Scan for the cell matching the given text and deliver its [x, y] coordinate at center. 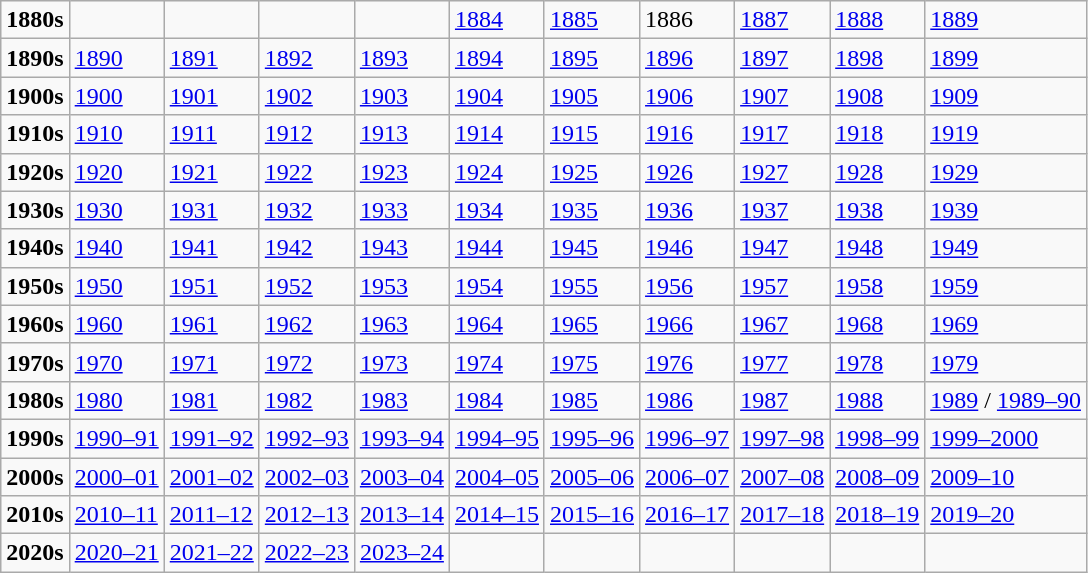
1911 [212, 134]
1968 [878, 324]
1963 [402, 324]
1970s [35, 362]
1898 [878, 58]
1924 [496, 172]
2002–03 [306, 477]
1950s [35, 286]
2013–14 [402, 515]
1936 [688, 210]
1959 [1006, 286]
2004–05 [496, 477]
1974 [496, 362]
1991–92 [212, 438]
1950 [116, 286]
1945 [592, 248]
2000–01 [116, 477]
2020s [35, 553]
1982 [306, 400]
1947 [782, 248]
1910 [116, 134]
2017–18 [782, 515]
1975 [592, 362]
1915 [592, 134]
1921 [212, 172]
2016–17 [688, 515]
1935 [592, 210]
1938 [878, 210]
1912 [306, 134]
1926 [688, 172]
1906 [688, 96]
1941 [212, 248]
1944 [496, 248]
1895 [592, 58]
1884 [496, 20]
1930 [116, 210]
2011–12 [212, 515]
1981 [212, 400]
2005–06 [592, 477]
1903 [402, 96]
2023–24 [402, 553]
2018–19 [878, 515]
1889 [1006, 20]
1976 [688, 362]
1917 [782, 134]
1993–94 [402, 438]
1939 [1006, 210]
1979 [1006, 362]
1990–91 [116, 438]
1949 [1006, 248]
1956 [688, 286]
1897 [782, 58]
2010s [35, 515]
1913 [402, 134]
1918 [878, 134]
1899 [1006, 58]
1910s [35, 134]
1900 [116, 96]
2019–20 [1006, 515]
1929 [1006, 172]
1967 [782, 324]
1980s [35, 400]
1937 [782, 210]
1890 [116, 58]
1909 [1006, 96]
1894 [496, 58]
1890s [35, 58]
1900s [35, 96]
1904 [496, 96]
1952 [306, 286]
1934 [496, 210]
1943 [402, 248]
1885 [592, 20]
1994–95 [496, 438]
1999–2000 [1006, 438]
1902 [306, 96]
1940 [116, 248]
1907 [782, 96]
1932 [306, 210]
1965 [592, 324]
1930s [35, 210]
1988 [878, 400]
1923 [402, 172]
1916 [688, 134]
2020–21 [116, 553]
1955 [592, 286]
2015–16 [592, 515]
1995–96 [592, 438]
1964 [496, 324]
1977 [782, 362]
1971 [212, 362]
1880s [35, 20]
1978 [878, 362]
1931 [212, 210]
1901 [212, 96]
2010–11 [116, 515]
2003–04 [402, 477]
1888 [878, 20]
1984 [496, 400]
1920s [35, 172]
1997–98 [782, 438]
1896 [688, 58]
1892 [306, 58]
1973 [402, 362]
1980 [116, 400]
1953 [402, 286]
1886 [688, 20]
1942 [306, 248]
1940s [35, 248]
2008–09 [878, 477]
1962 [306, 324]
1960s [35, 324]
1957 [782, 286]
1946 [688, 248]
1985 [592, 400]
1919 [1006, 134]
1969 [1006, 324]
2006–07 [688, 477]
1970 [116, 362]
1992–93 [306, 438]
1954 [496, 286]
1925 [592, 172]
1887 [782, 20]
1986 [688, 400]
1951 [212, 286]
1972 [306, 362]
1998–99 [878, 438]
2009–10 [1006, 477]
1891 [212, 58]
2001–02 [212, 477]
2014–15 [496, 515]
1928 [878, 172]
1948 [878, 248]
1961 [212, 324]
2021–22 [212, 553]
1960 [116, 324]
1958 [878, 286]
1908 [878, 96]
1990s [35, 438]
1987 [782, 400]
1914 [496, 134]
1920 [116, 172]
1927 [782, 172]
1983 [402, 400]
1996–97 [688, 438]
1905 [592, 96]
1989 / 1989–90 [1006, 400]
1966 [688, 324]
2022–23 [306, 553]
1893 [402, 58]
1933 [402, 210]
2000s [35, 477]
2007–08 [782, 477]
1922 [306, 172]
2012–13 [306, 515]
